Determine the (x, y) coordinate at the center of the cell enclosing the given text.  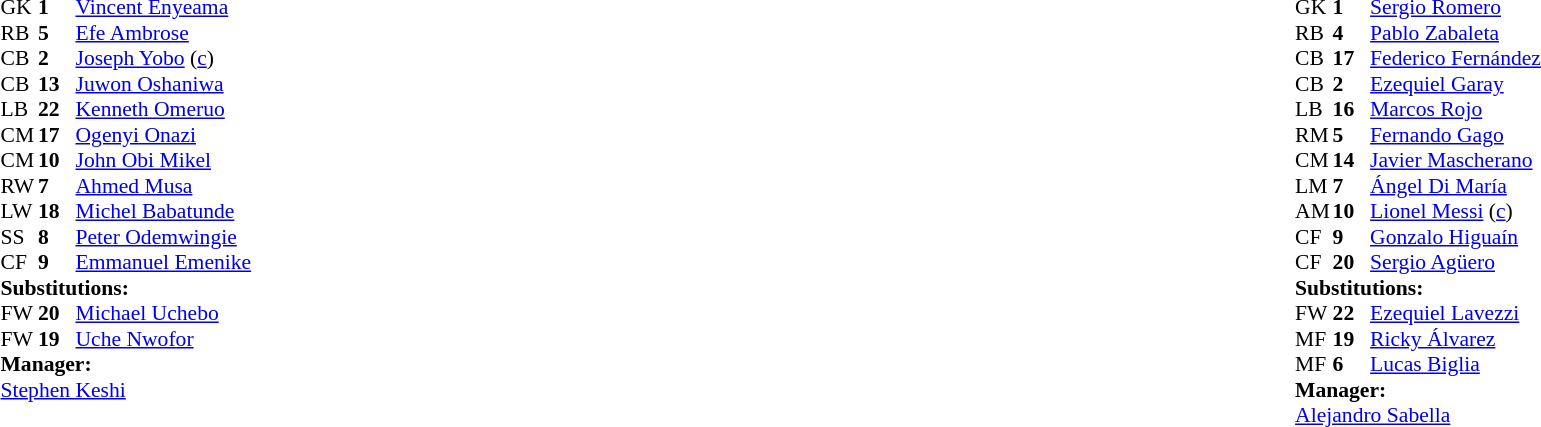
Ángel Di María (1456, 186)
Joseph Yobo (c) (164, 59)
Federico Fernández (1456, 59)
Michael Uchebo (164, 313)
LW (19, 211)
18 (57, 211)
Gonzalo Higuaín (1456, 237)
14 (1352, 161)
Ahmed Musa (164, 186)
Emmanuel Emenike (164, 263)
Stephen Keshi (126, 390)
Ogenyi Onazi (164, 135)
Ricky Álvarez (1456, 339)
Javier Mascherano (1456, 161)
Pablo Zabaleta (1456, 33)
SS (19, 237)
8 (57, 237)
Uche Nwofor (164, 339)
Lionel Messi (c) (1456, 211)
Lucas Biglia (1456, 365)
6 (1352, 365)
RM (1314, 135)
Kenneth Omeruo (164, 109)
Ezequiel Lavezzi (1456, 313)
LM (1314, 186)
Efe Ambrose (164, 33)
RW (19, 186)
Marcos Rojo (1456, 109)
4 (1352, 33)
Sergio Agüero (1456, 263)
John Obi Mikel (164, 161)
Ezequiel Garay (1456, 84)
AM (1314, 211)
Juwon Oshaniwa (164, 84)
16 (1352, 109)
13 (57, 84)
Peter Odemwingie (164, 237)
Fernando Gago (1456, 135)
Michel Babatunde (164, 211)
